Pinpoint the cell where the given text exists, returning its [x, y] midpoint coordinate. 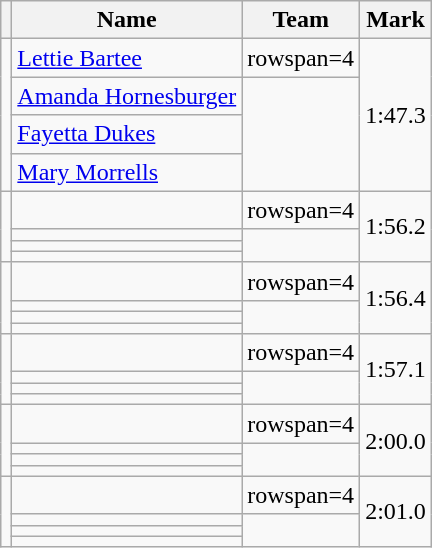
1:56.2 [396, 226]
2:01.0 [396, 512]
Name [127, 20]
Team [301, 20]
1:57.1 [396, 370]
Mary Morrells [127, 172]
Amanda Hornesburger [127, 96]
Lettie Bartee [127, 58]
1:56.4 [396, 298]
Mark [396, 20]
1:47.3 [396, 115]
Fayetta Dukes [127, 134]
2:00.0 [396, 440]
